Capture the cell that displays the provided text and extract its [x, y] central coordinate. 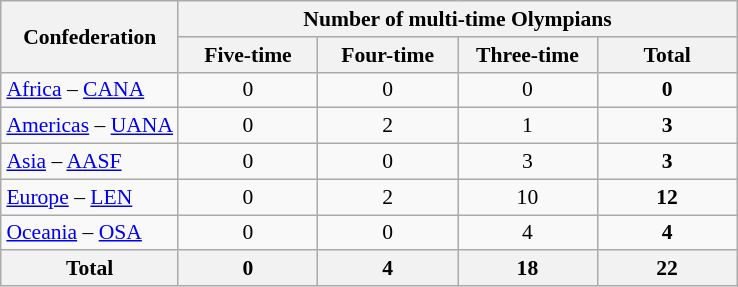
Americas – UANA [90, 126]
Number of multi-time Olympians [458, 19]
10 [528, 197]
Europe – LEN [90, 197]
22 [667, 269]
Four-time [388, 55]
Confederation [90, 36]
Five-time [248, 55]
Three-time [528, 55]
Oceania – OSA [90, 233]
Asia – AASF [90, 162]
1 [528, 126]
Africa – CANA [90, 90]
12 [667, 197]
18 [528, 269]
